Find where the given text appears and provide that cell's center as (x, y) coordinate. 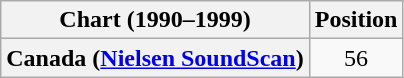
Chart (1990–1999) (155, 20)
56 (356, 58)
Position (356, 20)
Canada (Nielsen SoundScan) (155, 58)
